Identify which cell holds the provided text, then report its [X, Y] central coordinate. 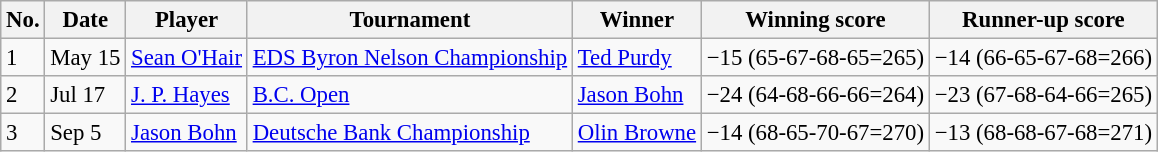
May 15 [86, 58]
Olin Browne [636, 133]
J. P. Hayes [187, 95]
EDS Byron Nelson Championship [410, 58]
Date [86, 20]
−14 (68-65-70-67=270) [815, 133]
2 [23, 95]
Jul 17 [86, 95]
Winner [636, 20]
Winning score [815, 20]
Sean O'Hair [187, 58]
−14 (66-65-67-68=266) [1043, 58]
Sep 5 [86, 133]
Ted Purdy [636, 58]
No. [23, 20]
−13 (68-68-67-68=271) [1043, 133]
Deutsche Bank Championship [410, 133]
−15 (65-67-68-65=265) [815, 58]
Tournament [410, 20]
−24 (64-68-66-66=264) [815, 95]
−23 (67-68-64-66=265) [1043, 95]
3 [23, 133]
Runner-up score [1043, 20]
Player [187, 20]
1 [23, 58]
B.C. Open [410, 95]
